Find where the given text appears and provide that cell's center as (x, y) coordinate. 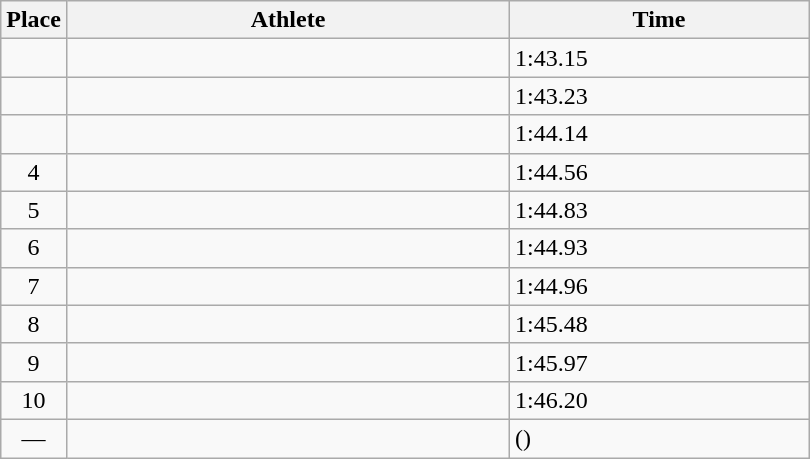
1:44.56 (660, 172)
5 (34, 210)
1:43.15 (660, 58)
9 (34, 362)
1:45.48 (660, 324)
Time (660, 20)
() (660, 438)
6 (34, 248)
1:44.96 (660, 286)
Athlete (288, 20)
1:44.14 (660, 134)
1:44.93 (660, 248)
1:46.20 (660, 400)
4 (34, 172)
10 (34, 400)
Place (34, 20)
8 (34, 324)
7 (34, 286)
— (34, 438)
1:43.23 (660, 96)
1:44.83 (660, 210)
1:45.97 (660, 362)
